Extract the (X, Y) coordinate from the center of the cell holding the provided text.  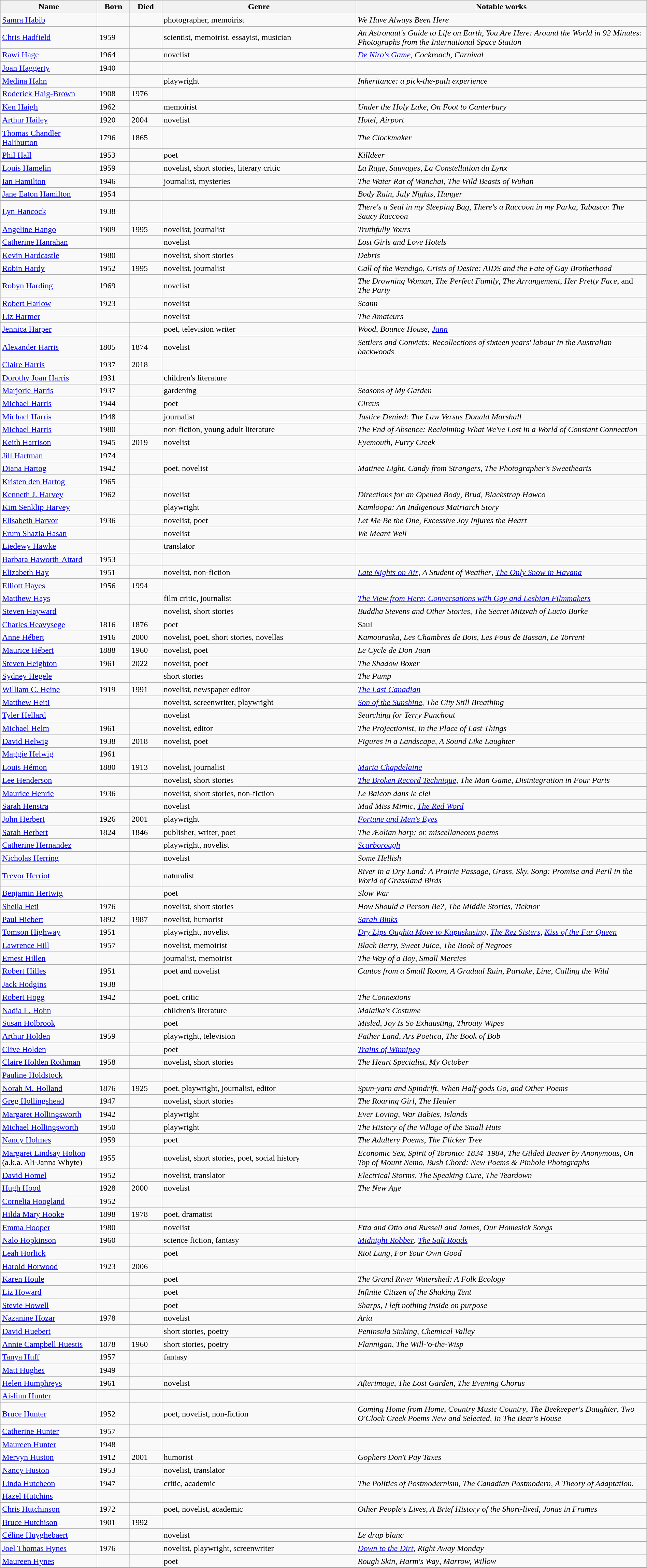
Jill Hartman (49, 456)
Le Balcon dans le ciel (502, 793)
Chris Hadfield (49, 38)
Flannigan, The Will-'o-the-Wisp (502, 1344)
The Grand River Watershed: A Folk Ecology (502, 1279)
Matinee Light, Candy from Strangers, The Photographer's Sweethearts (502, 469)
Matthew Heiti (49, 702)
Son of the Sunshine, The City Still Breathing (502, 702)
The View from Here: Conversations with Gay and Lesbian Filmmakers (502, 598)
Matt Hughes (49, 1370)
Catherine Hernandez (49, 845)
Hugh Hood (49, 1188)
David Huebert (49, 1331)
Jennica Harper (49, 329)
1992 (146, 1522)
2006 (146, 1266)
Wood, Bounce House, Jann (502, 329)
publisher, writer, poet (259, 832)
Le Cycle de Don Juan (502, 650)
Dorothy Joan Harris (49, 377)
1805 (113, 347)
1816 (113, 624)
Let Me Be the One, Excessive Joy Injures the Heart (502, 520)
1796 (113, 137)
Michael Helm (49, 728)
Stevie Howell (49, 1305)
journalist (259, 417)
Hilda Mary Hooke (49, 1214)
humorist (259, 1457)
Catherine Hunter (49, 1431)
Medina Hahn (49, 81)
Lost Girls and Love Hotels (502, 242)
Etta and Otto and Russell and James, Our Homesick Songs (502, 1227)
Seasons of My Garden (502, 390)
Infinite Citizen of the Shaking Tent (502, 1292)
Eyemouth, Furry Creek (502, 443)
poet, novelist, non-fiction (259, 1413)
novelist, humorist (259, 919)
Some Hellish (502, 858)
Diana Hartog (49, 469)
1901 (113, 1522)
1954 (113, 194)
critic, academic (259, 1483)
Kim Senklip Harvey (49, 507)
1991 (146, 689)
Scarborough (502, 845)
Ken Haigh (49, 107)
film critic, journalist (259, 598)
The Broken Record Technique, The Man Game, Disintegration in Four Parts (502, 780)
2019 (146, 443)
We Meant Well (502, 533)
The Heart Specialist, My October (502, 1062)
Annie Campbell Huestis (49, 1344)
La Rage, Sauvages, La Constellation du Lynx (502, 168)
poet, dramatist (259, 1214)
Greg Hollingshead (49, 1101)
Joan Haggerty (49, 68)
Kamouraska, Les Chambres de Bois, Les Fous de Bassan, Le Torrent (502, 637)
Liedewy Hawke (49, 546)
Maureen Hunter (49, 1444)
1956 (113, 585)
1912 (113, 1457)
Marjorie Harris (49, 390)
Dry Lips Oughta Move to Kapuskasing, The Rez Sisters, Kiss of the Fur Queen (502, 932)
1824 (113, 832)
Sharps, I left nothing inside on purpose (502, 1305)
The End of Absence: Reclaiming What We've Lost in a World of Constant Connection (502, 430)
Thomas Chandler Haliburton (49, 137)
Nadia L. Hohn (49, 1010)
An Astronaut's Guide to Life on Earth, You Are Here: Around the World in 92 Minutes: Photographs from the International Space Station (502, 38)
Robyn Harding (49, 286)
Mad Miss Mimic, The Red Word (502, 806)
Other People's Lives, A Brief History of the Short-lived, Jonas in Frames (502, 1509)
David Homel (49, 1175)
Tanya Huff (49, 1357)
Charles Heavysege (49, 624)
novelist, non-fiction (259, 572)
Bruce Hunter (49, 1413)
1945 (113, 443)
The Æolian harp; or, miscellaneous poems (502, 832)
Truthfully Yours (502, 229)
Sheila Heti (49, 906)
Clive Holden (49, 1049)
1925 (146, 1088)
There's a Seal in my Sleeping Bag, There's a Raccoon in my Parka, Tabasco: The Saucy Raccoon (502, 212)
1878 (113, 1344)
Maurice Hébert (49, 650)
The Drowning Woman, The Perfect Family, The Arrangement, Her Pretty Face, and The Party (502, 286)
Black Berry, Sweet Juice, The Book of Negroes (502, 945)
gardening (259, 390)
Elizabeth Hay (49, 572)
1972 (113, 1509)
Mervyn Huston (49, 1457)
Céline Huyghebaert (49, 1535)
Hotel, Airport (502, 120)
Jane Eaton Hamilton (49, 194)
1944 (113, 403)
Misled, Joy Is So Exhausting, Throaty Wipes (502, 1023)
Elliott Hayes (49, 585)
How Should a Person Be?, The Middle Stories, Ticknor (502, 906)
Tomson Highway (49, 932)
Coming Home from Home, Country Music Country, The Beekeeper's Daughter, Two O'Clock Creek Poems New and Selected, In The Bear's House (502, 1413)
Aislinn Hunter (49, 1396)
Bruce Hutchison (49, 1522)
Maggie Helwig (49, 754)
Body Rain, July Nights, Hunger (502, 194)
The New Age (502, 1188)
Robin Hardy (49, 268)
William C. Heine (49, 689)
Genre (259, 7)
Rough Skin, Harm's Way, Marrow, Willow (502, 1561)
1920 (113, 120)
Lee Henderson (49, 780)
journalist, memoirist (259, 958)
Jack Hodgins (49, 984)
novelist, screenwriter, playwright (259, 702)
Linda Hutcheon (49, 1483)
Norah M. Holland (49, 1088)
Robert Hilles (49, 971)
1874 (146, 347)
Liz Harmer (49, 316)
Samra Habib (49, 20)
Michael Hollingsworth (49, 1127)
1958 (113, 1062)
Roderick Haig-Brown (49, 94)
memoirist (259, 107)
1949 (113, 1370)
Nancy Huston (49, 1470)
Susan Holbrook (49, 1023)
The History of the Village of the Small Huts (502, 1127)
The Pump (502, 676)
poet, critic (259, 997)
Kevin Hardcastle (49, 255)
Harold Horwood (49, 1266)
novelist, short stories, literary critic (259, 168)
Trevor Herriot (49, 876)
novelist, short stories, poet, social history (259, 1157)
1987 (146, 919)
Aria (502, 1318)
1964 (113, 55)
Margaret Lindsay Holton (a.k.a. Ali-Janna Whyte) (49, 1157)
Catherine Hanrahan (49, 242)
photographer, memoirist (259, 20)
Alexander Harris (49, 347)
Margaret Hollingsworth (49, 1114)
1908 (113, 94)
1931 (113, 377)
Killdeer (502, 155)
Fortune and Men's Eyes (502, 819)
Trains of Winnipeg (502, 1049)
Kenneth J. Harvey (49, 494)
Barbara Haworth-Attard (49, 559)
Nazanine Hozar (49, 1318)
Nicholas Herring (49, 858)
The Shadow Boxer (502, 663)
Died (146, 7)
Ever Loving, War Babies, Islands (502, 1114)
Kristen den Hartog (49, 481)
River in a Dry Land: A Prairie Passage, Grass, Sky, Song: Promise and Peril in the World of Grassland Birds (502, 876)
Claire Holden Rothman (49, 1062)
Liz Howard (49, 1292)
1880 (113, 767)
science fiction, fantasy (259, 1240)
Afterimage, The Lost Garden, The Evening Chorus (502, 1383)
Malaika's Costume (502, 1010)
Name (49, 7)
Midnight Robber, The Salt Roads (502, 1240)
Circus (502, 403)
1909 (113, 229)
Cantos from a Small Room, A Gradual Ruin, Partake, Line, Calling the Wild (502, 971)
Settlers and Convicts: Recollections of sixteen years' labour in the Australian backwoods (502, 347)
1888 (113, 650)
Angeline Hango (49, 229)
Debris (502, 255)
Justice Denied: The Law Versus Donald Marshall (502, 417)
The Way of a Boy, Small Mercies (502, 958)
The Water Rat of Wanchai, The Wild Beasts of Wuhan (502, 181)
De Niro's Game, Cockroach, Carnival (502, 55)
Robert Harlow (49, 303)
Erum Shazia Hasan (49, 533)
Maria Chapdelaine (502, 767)
naturalist (259, 876)
Joel Thomas Hynes (49, 1548)
1955 (113, 1157)
novelist, playwright, screenwriter (259, 1548)
Kamloopa: An Indigenous Matriarch Story (502, 507)
Arthur Holden (49, 1036)
1926 (113, 819)
Ernest Hillen (49, 958)
Nalo Hopkinson (49, 1240)
Emma Hooper (49, 1227)
1919 (113, 689)
Benjamin Hertwig (49, 893)
Father Land, Ars Poetica, The Book of Bob (502, 1036)
Late Nights on Air, A Student of Weather, The Only Snow in Havana (502, 572)
Gophers Don't Pay Taxes (502, 1457)
Anne Hébert (49, 637)
1865 (146, 137)
Arthur Hailey (49, 120)
non-fiction, young adult literature (259, 430)
Slow War (502, 893)
Keith Harrison (49, 443)
1965 (113, 481)
We Have Always Been Here (502, 20)
Sydney Hegele (49, 676)
The Projectionist, In the Place of Last Things (502, 728)
Born (113, 7)
Le drap blanc (502, 1535)
Maurice Henrie (49, 793)
Economic Sex, Spirit of Toronto: 1834–1984, The Gilded Beaver by Anonymous, On Top of Mount Nemo, Bush Chord: New Poems & Pinhole Photographs (502, 1157)
novelist, editor (259, 728)
1913 (146, 767)
The Connexions (502, 997)
playwright, television (259, 1036)
Inheritance: a pick-the-path experience (502, 81)
The Politics of Postmodernism, The Canadian Postmodern, A Theory of Adaptation. (502, 1483)
Spun-yarn and Spindrift, When Half-gods Go, and Other Poems (502, 1088)
Karen Houle (49, 1279)
Rawi Hage (49, 55)
Elisabeth Harvor (49, 520)
1994 (146, 585)
poet, novelist (259, 469)
Tyler Hellard (49, 715)
novelist, newspaper editor (259, 689)
Peninsula Sinking, Chemical Valley (502, 1331)
poet, novelist, academic (259, 1509)
Steven Heighton (49, 663)
Phil Hall (49, 155)
Ian Hamilton (49, 181)
Sarah Henstra (49, 806)
Leah Horlick (49, 1253)
Robert Hogg (49, 997)
Down to the Dirt, Right Away Monday (502, 1548)
translator (259, 546)
1946 (113, 181)
poet, playwright, journalist, editor (259, 1088)
Louis Hémon (49, 767)
The Clockmaker (502, 137)
2022 (146, 663)
journalist, mysteries (259, 181)
Pauline Holdstock (49, 1075)
novelist, memoirist (259, 945)
poet, television writer (259, 329)
Hazel Hutchins (49, 1496)
novelist, short stories, non-fiction (259, 793)
short stories (259, 676)
Scann (502, 303)
fantasy (259, 1357)
1950 (113, 1127)
John Herbert (49, 819)
Maureen Hynes (49, 1561)
Directions for an Opened Body, Brud, Blackstrap Hawco (502, 494)
Sarah Binks (502, 919)
1969 (113, 286)
1892 (113, 919)
Claire Harris (49, 364)
Lyn Hancock (49, 212)
Lawrence Hill (49, 945)
Sarah Herbert (49, 832)
Notable works (502, 7)
Nancy Holmes (49, 1140)
The Amateurs (502, 316)
scientist, memoirist, essayist, musician (259, 38)
1846 (146, 832)
The Roaring Girl, The Healer (502, 1101)
Paul Hiebert (49, 919)
Saul (502, 624)
2004 (146, 120)
Call of the Wendigo, Crisis of Desire: AIDS and the Fate of Gay Brotherhood (502, 268)
1898 (113, 1214)
Louis Hamelin (49, 168)
1940 (113, 68)
Matthew Hays (49, 598)
poet and novelist (259, 971)
Cornelia Hoogland (49, 1201)
The Last Canadian (502, 689)
Buddha Stevens and Other Stories, The Secret Mitzvah of Lucio Burke (502, 611)
1928 (113, 1188)
1974 (113, 456)
Electrical Storms, The Speaking Cure, The Teardown (502, 1175)
1916 (113, 637)
Steven Hayward (49, 611)
Searching for Terry Punchout (502, 715)
Riot Lung, For Your Own Good (502, 1253)
novelist, poet, short stories, novellas (259, 637)
Helen Humphreys (49, 1383)
Under the Holy Lake, On Foot to Canterbury (502, 107)
David Helwig (49, 741)
Chris Hutchinson (49, 1509)
The Adultery Poems, The Flicker Tree (502, 1140)
Figures in a Landscape, A Sound Like Laughter (502, 741)
